Return the (X, Y) coordinate for the center point of the cell that contains the specified text.  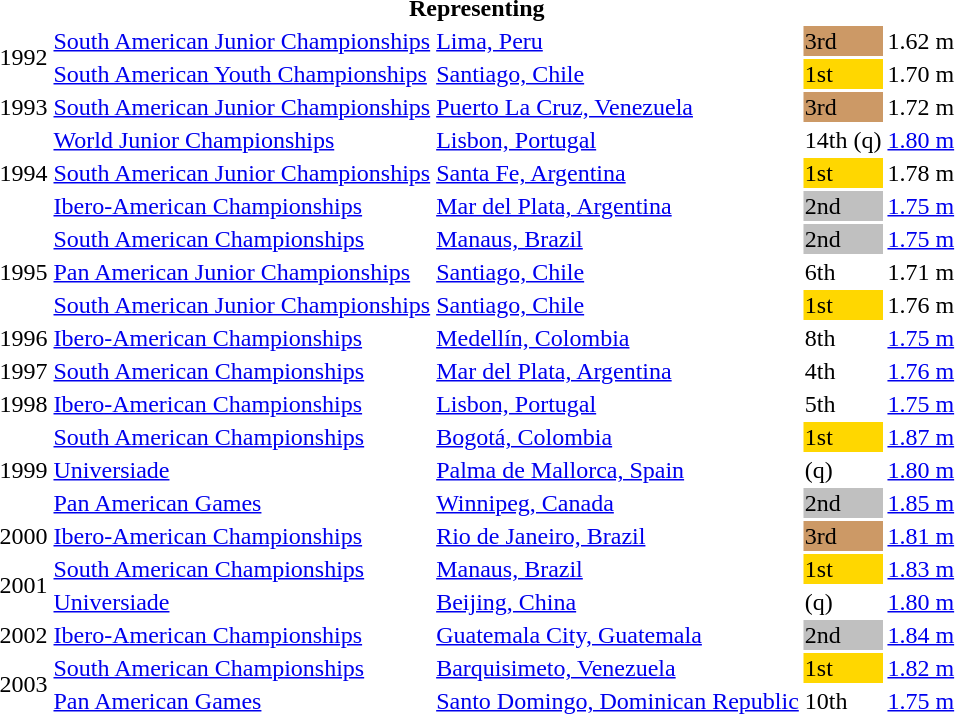
Puerto La Cruz, Venezuela (618, 107)
Pan American Games (242, 503)
Santa Fe, Argentina (618, 173)
8th (843, 338)
Rio de Janeiro, Brazil (618, 536)
Pan American Junior Championships (242, 272)
14th (q) (843, 140)
Beijing, China (618, 602)
5th (843, 404)
6th (843, 272)
Lima, Peru (618, 41)
Barquisimeto, Venezuela (618, 668)
South American Youth Championships (242, 74)
Guatemala City, Guatemala (618, 635)
World Junior Championships (242, 140)
Medellín, Colombia (618, 338)
Bogotá, Colombia (618, 437)
Palma de Mallorca, Spain (618, 470)
Winnipeg, Canada (618, 503)
4th (843, 371)
